Return the (x, y) coordinate for the center point of the cell that contains the specified text.  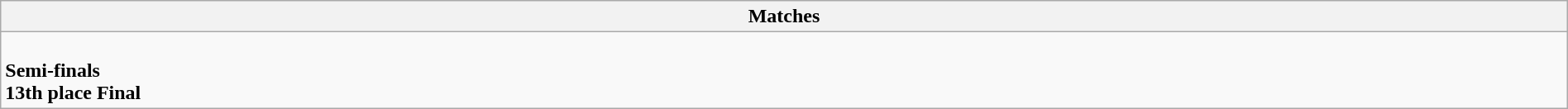
Matches (784, 17)
Semi-finals 13th place Final (784, 70)
